Pinpoint the cell where the given text exists, returning its [X, Y] midpoint coordinate. 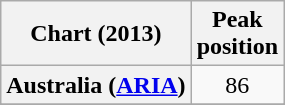
86 [237, 85]
Chart (2013) [96, 34]
Peakposition [237, 34]
Australia (ARIA) [96, 85]
